For the text-containing cell, return its midpoint in (X, Y) coordinate format. 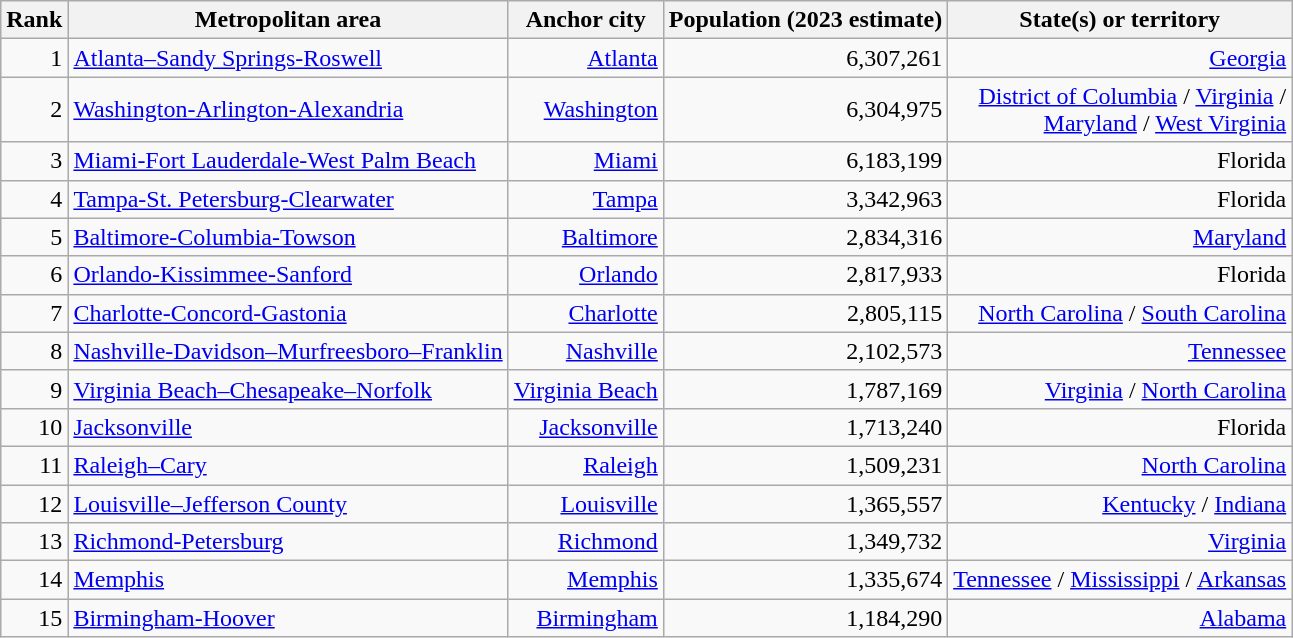
Orlando (586, 275)
Nashville (586, 351)
1,349,732 (805, 542)
Charlotte-Concord-Gastonia (288, 313)
Kentucky / Indiana (1120, 503)
Alabama (1120, 618)
1,787,169 (805, 389)
10 (34, 427)
Richmond-Petersburg (288, 542)
Raleigh–Cary (288, 465)
Atlanta (586, 58)
Birmingham (586, 618)
2,834,316 (805, 237)
14 (34, 580)
Washington (586, 110)
Virginia / North Carolina (1120, 389)
Tampa-St. Petersburg-Clearwater (288, 199)
2,102,573 (805, 351)
1,365,557 (805, 503)
13 (34, 542)
North Carolina (1120, 465)
Anchor city (586, 20)
2,817,933 (805, 275)
Atlanta–Sandy Springs-Roswell (288, 58)
5 (34, 237)
12 (34, 503)
Washington-Arlington-Alexandria (288, 110)
15 (34, 618)
1,335,674 (805, 580)
1,509,231 (805, 465)
Raleigh (586, 465)
9 (34, 389)
Birmingham-Hoover (288, 618)
Baltimore (586, 237)
6,307,261 (805, 58)
Metropolitan area (288, 20)
North Carolina / South Carolina (1120, 313)
6,183,199 (805, 161)
6,304,975 (805, 110)
Louisville (586, 503)
6 (34, 275)
1,184,290 (805, 618)
Virginia Beach–Chesapeake–Norfolk (288, 389)
Rank (34, 20)
Georgia (1120, 58)
Orlando-Kissimmee-Sanford (288, 275)
3,342,963 (805, 199)
Tennessee (1120, 351)
2,805,115 (805, 313)
8 (34, 351)
Miami-Fort Lauderdale-West Palm Beach (288, 161)
Population (2023 estimate) (805, 20)
1 (34, 58)
District of Columbia / Virginia / Maryland / West Virginia (1120, 110)
2 (34, 110)
1,713,240 (805, 427)
4 (34, 199)
7 (34, 313)
Nashville-Davidson–Murfreesboro–Franklin (288, 351)
Tennessee / Mississippi / Arkansas (1120, 580)
Miami (586, 161)
Baltimore-Columbia-Towson (288, 237)
3 (34, 161)
Virginia (1120, 542)
Virginia Beach (586, 389)
Charlotte (586, 313)
Richmond (586, 542)
Louisville–Jefferson County (288, 503)
Tampa (586, 199)
State(s) or territory (1120, 20)
Maryland (1120, 237)
11 (34, 465)
